Capture the cell that displays the provided text and extract its [X, Y] central coordinate. 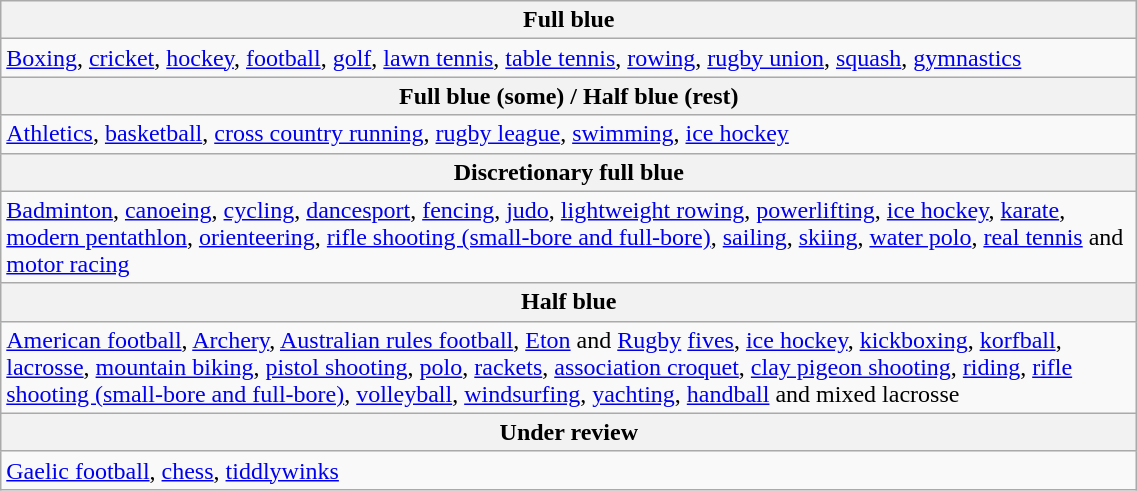
Discretionary full blue [569, 172]
Full blue (some) / Half blue (rest) [569, 96]
Under review [569, 432]
Boxing, cricket, hockey, football, golf, lawn tennis, table tennis, rowing, rugby union, squash, gymnastics [569, 58]
Athletics, basketball, cross country running, rugby league, swimming, ice hockey [569, 134]
Half blue [569, 302]
Gaelic football, chess, tiddlywinks [569, 470]
Full blue [569, 20]
